Return the (x, y) coordinate for the center point of the cell that contains the specified text.  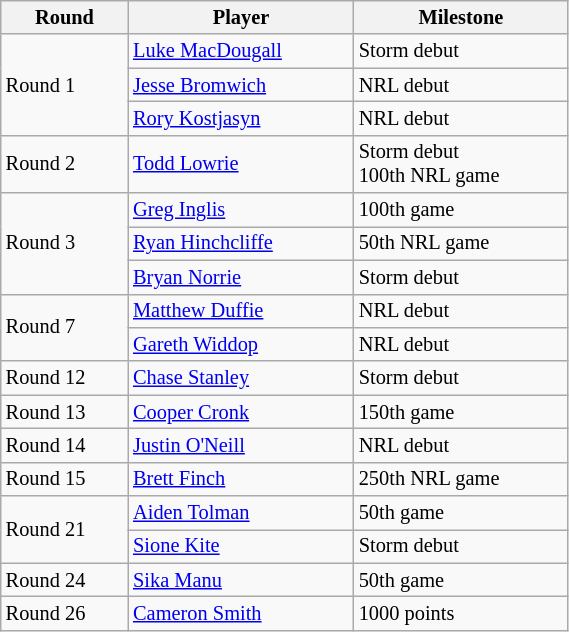
Round (64, 17)
Round 7 (64, 328)
Ryan Hinchcliffe (241, 243)
Cameron Smith (241, 613)
Round 1 (64, 84)
Round 15 (64, 479)
50th NRL game (461, 243)
Round 13 (64, 412)
Todd Lowrie (241, 164)
Round 26 (64, 613)
Storm debut100th NRL game (461, 164)
Round 21 (64, 530)
Matthew Duffie (241, 311)
Round 12 (64, 378)
Brett Finch (241, 479)
Round 2 (64, 164)
Bryan Norrie (241, 277)
1000 points (461, 613)
Aiden Tolman (241, 513)
Chase Stanley (241, 378)
150th game (461, 412)
250th NRL game (461, 479)
Milestone (461, 17)
Rory Kostjasyn (241, 118)
Round 14 (64, 445)
Sika Manu (241, 580)
Round 3 (64, 244)
Player (241, 17)
Justin O'Neill (241, 445)
Gareth Widdop (241, 344)
Round 24 (64, 580)
Sione Kite (241, 546)
Cooper Cronk (241, 412)
Jesse Bromwich (241, 85)
100th game (461, 210)
Luke MacDougall (241, 51)
Greg Inglis (241, 210)
